Search for the cell housing the specified text and yield its (X, Y) center coordinate. 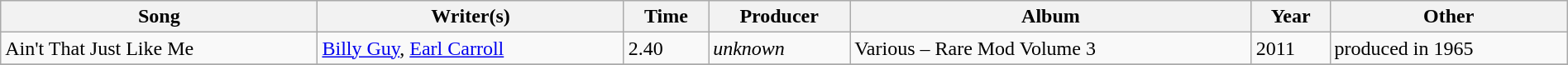
Album (1051, 17)
Billy Guy, Earl Carroll (471, 48)
Writer(s) (471, 17)
Song (159, 17)
Various – Rare Mod Volume 3 (1051, 48)
unknown (779, 48)
Ain't That Just Like Me (159, 48)
Producer (779, 17)
Year (1290, 17)
Other (1449, 17)
2011 (1290, 48)
2.40 (667, 48)
produced in 1965 (1449, 48)
Time (667, 17)
